Identify which cell holds the provided text, then report its [X, Y] central coordinate. 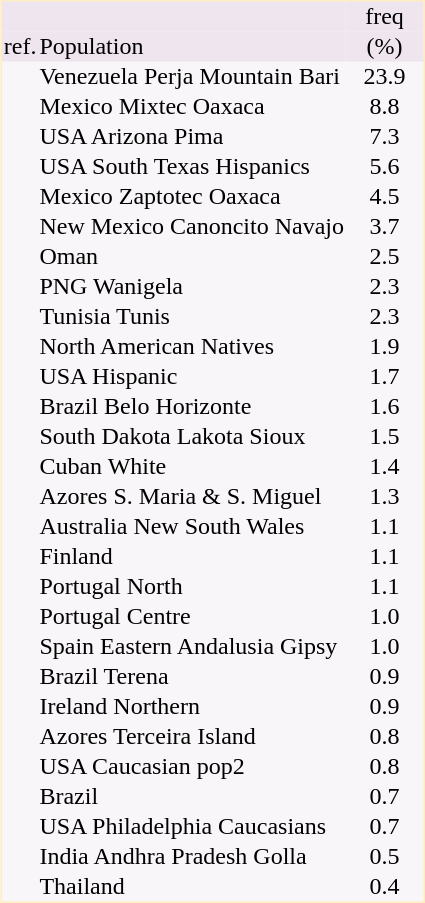
USA Caucasian pop2 [192, 767]
8.8 [385, 107]
7.3 [385, 137]
5.6 [385, 167]
Venezuela Perja Mountain Bari [192, 77]
2.5 [385, 257]
India Andhra Pradesh Golla [192, 857]
Finland [192, 557]
USA Philadelphia Caucasians [192, 827]
4.5 [385, 197]
Ireland Northern [192, 707]
Population [192, 47]
North American Natives [192, 347]
Tunisia Tunis [192, 317]
Cuban White [192, 467]
1.4 [385, 467]
23.9 [385, 77]
South Dakota Lakota Sioux [192, 437]
0.5 [385, 857]
USA Arizona Pima [192, 137]
Portugal Centre [192, 617]
1.6 [385, 407]
Spain Eastern Andalusia Gipsy [192, 647]
Portugal North [192, 587]
1.7 [385, 377]
1.3 [385, 497]
USA South Texas Hispanics [192, 167]
New Mexico Canoncito Navajo [192, 227]
Thailand [192, 887]
1.5 [385, 437]
Mexico Zaptotec Oaxaca [192, 197]
Oman [192, 257]
Azores Terceira Island [192, 737]
Brazil Belo Horizonte [192, 407]
Azores S. Maria & S. Miguel [192, 497]
ref. [20, 47]
Brazil [192, 797]
USA Hispanic [192, 377]
Brazil Terena [192, 677]
Australia New South Wales [192, 527]
3.7 [385, 227]
Mexico Mixtec Oaxaca [192, 107]
(%) [385, 47]
0.4 [385, 887]
1.9 [385, 347]
freq [385, 17]
PNG Wanigela [192, 287]
